Capture the cell that displays the provided text and extract its [x, y] central coordinate. 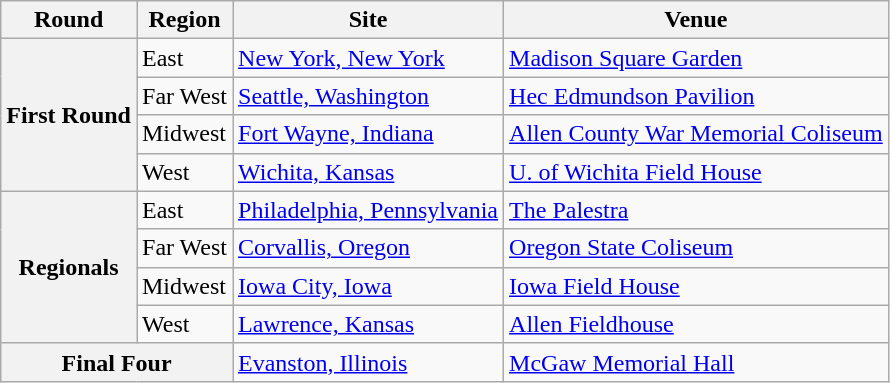
New York, New York [368, 58]
U. of Wichita Field House [696, 172]
Evanston, Illinois [368, 362]
Philadelphia, Pennsylvania [368, 210]
Corvallis, Oregon [368, 248]
McGaw Memorial Hall [696, 362]
Iowa Field House [696, 286]
Iowa City, Iowa [368, 286]
Lawrence, Kansas [368, 324]
Oregon State Coliseum [696, 248]
First Round [69, 115]
Fort Wayne, Indiana [368, 134]
The Palestra [696, 210]
Hec Edmundson Pavilion [696, 96]
Venue [696, 20]
Site [368, 20]
Final Four [117, 362]
Seattle, Washington [368, 96]
Allen Fieldhouse [696, 324]
Wichita, Kansas [368, 172]
Regionals [69, 267]
Allen County War Memorial Coliseum [696, 134]
Madison Square Garden [696, 58]
Region [184, 20]
Round [69, 20]
